Provide the (X, Y) coordinate of the cell's center where the given text is located.  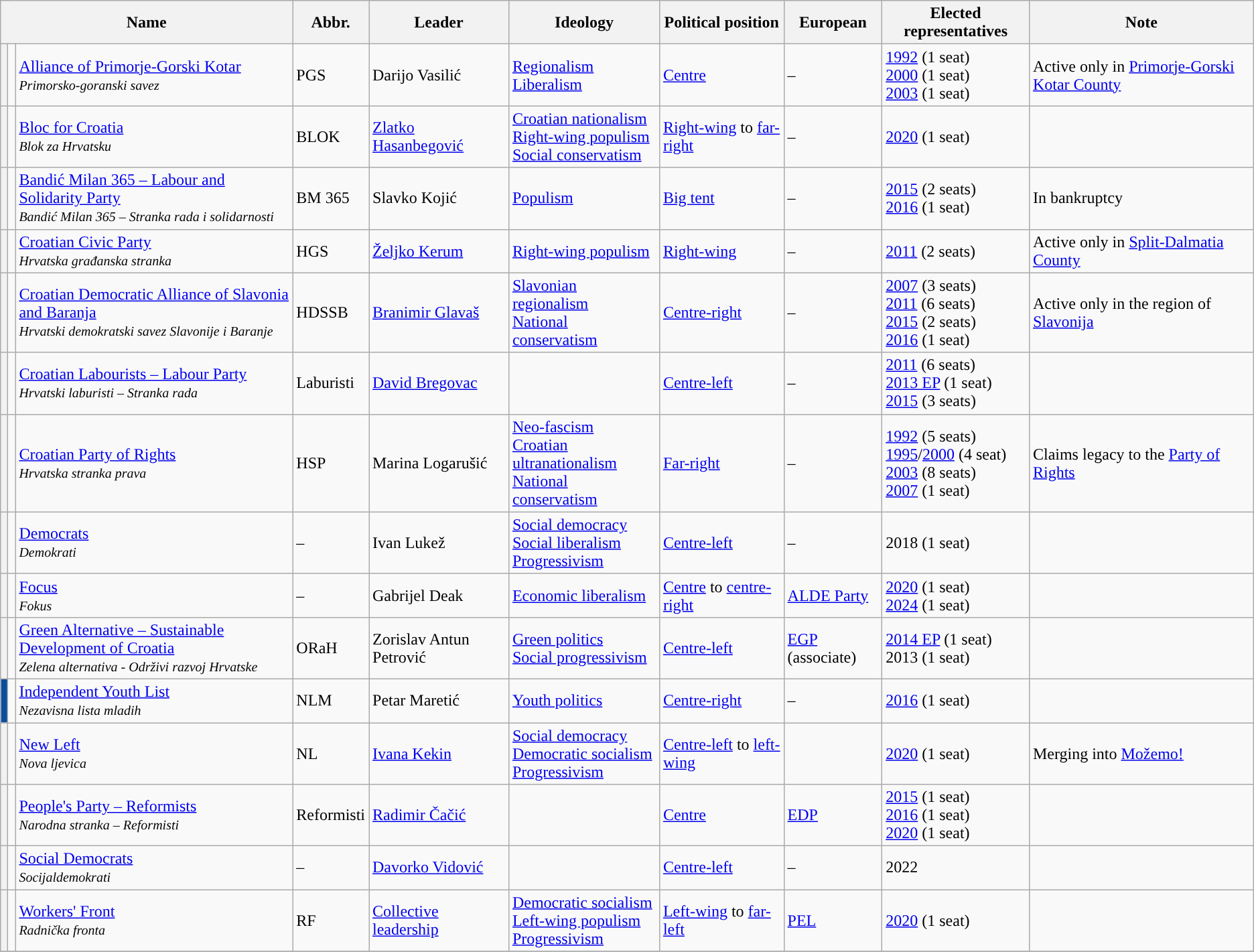
Croatian Civic PartyHrvatska građanska stranka (154, 251)
RegionalismLiberalism (584, 75)
Ivan Lukež (438, 543)
PGS (331, 75)
Centre-left to left-wing (721, 753)
Green politicsSocial progressivism (584, 648)
Zorislav Antun Petrović (438, 648)
Zlatko Hasanbegović (438, 137)
Ideology (584, 23)
Slavonian regionalismNational conservatism (584, 312)
NL (331, 753)
Political position (721, 23)
DemocratsDemokrati (154, 543)
Alliance of Primorje-Gorski KotarPrimorsko-goranski savez (154, 75)
PEL (833, 921)
Željko Kerum (438, 251)
1992 (1 seat)2000 (1 seat)2003 (1 seat) (956, 75)
Abbr. (331, 23)
HGS (331, 251)
Populism (584, 198)
2014 EP (1 seat)2013 (1 seat) (956, 648)
Laburisti (331, 383)
Social democracyDemocratic socialismProgressivism (584, 753)
Ivana Kekin (438, 753)
Croatian Labourists – Labour PartyHrvatski laburisti – Stranka rada (154, 383)
Economic liberalism (584, 595)
Elected representatives (956, 23)
Branimir Glavaš (438, 312)
BM 365 (331, 198)
Petar Maretić (438, 701)
Democratic socialismLeft-wing populismProgressivism (584, 921)
Youth politics (584, 701)
Croatian Party of RightsHrvatska stranka prava (154, 463)
Bandić Milan 365 – Labour and Solidarity PartyBandić Milan 365 – Stranka rada i solidarnosti (154, 198)
EDP (833, 815)
Social democracySocial liberalismProgressivism (584, 543)
Claims legacy to the Party of Rights (1141, 463)
ALDE Party (833, 595)
Collective leadership (438, 921)
2007 (3 seats)2011 (6 seats)2015 (2 seats)2016 (1 seat) (956, 312)
2015 (2 seats)2016 (1 seat) (956, 198)
2011 (6 seats)2013 EP (1 seat)2015 (3 seats) (956, 383)
Marina Logarušić (438, 463)
Darijo Vasilić (438, 75)
Far-right (721, 463)
Active only in the region of Slavonija (1141, 312)
BLOK (331, 137)
NLM (331, 701)
Active only in Split-Dalmatia County (1141, 251)
Name (147, 23)
Croatian Democratic Alliance of Slavonia and BaranjaHrvatski demokratski savez Slavonije i Baranje (154, 312)
Neo-fascismCroatian ultranationalismNational conservatism (584, 463)
2018 (1 seat) (956, 543)
RF (331, 921)
Leader (438, 23)
Centre to centre-right (721, 595)
David Bregovac (438, 383)
Left-wing to far-left (721, 921)
2011 (2 seats) (956, 251)
New LeftNova ljevica (154, 753)
Davorko Vidović (438, 868)
Right-wing (721, 251)
Right-wing populism (584, 251)
Radimir Čačić (438, 815)
Green Alternative – Sustainable Development of CroatiaZelena alternativa - Održivi razvoj Hrvatske (154, 648)
ORaH (331, 648)
Independent Youth ListNezavisna lista mladih (154, 701)
Merging into Možemo! (1141, 753)
2015 (1 seat)2016 (1 seat)2020 (1 seat) (956, 815)
FocusFokus (154, 595)
2016 (1 seat) (956, 701)
Big tent (721, 198)
Bloc for CroatiaBlok za Hrvatsku (154, 137)
In bankruptcy (1141, 198)
2020 (1 seat)2024 (1 seat) (956, 595)
HSP (331, 463)
Reformisti (331, 815)
2022 (956, 868)
Note (1141, 23)
Social DemocratsSocijaldemokrati (154, 868)
HDSSB (331, 312)
Gabrijel Deak (438, 595)
Slavko Kojić (438, 198)
People's Party – ReformistsNarodna stranka – Reformisti (154, 815)
Croatian nationalismRight-wing populismSocial conservatism (584, 137)
Active only in Primorje-Gorski Kotar County (1141, 75)
1992 (5 seats)1995/2000 (4 seat)2003 (8 seats)2007 (1 seat) (956, 463)
European (833, 23)
Right-wing to far-right (721, 137)
Workers' FrontRadnička fronta (154, 921)
EGP (associate) (833, 648)
